Identify which cell holds the provided text, then report its (X, Y) central coordinate. 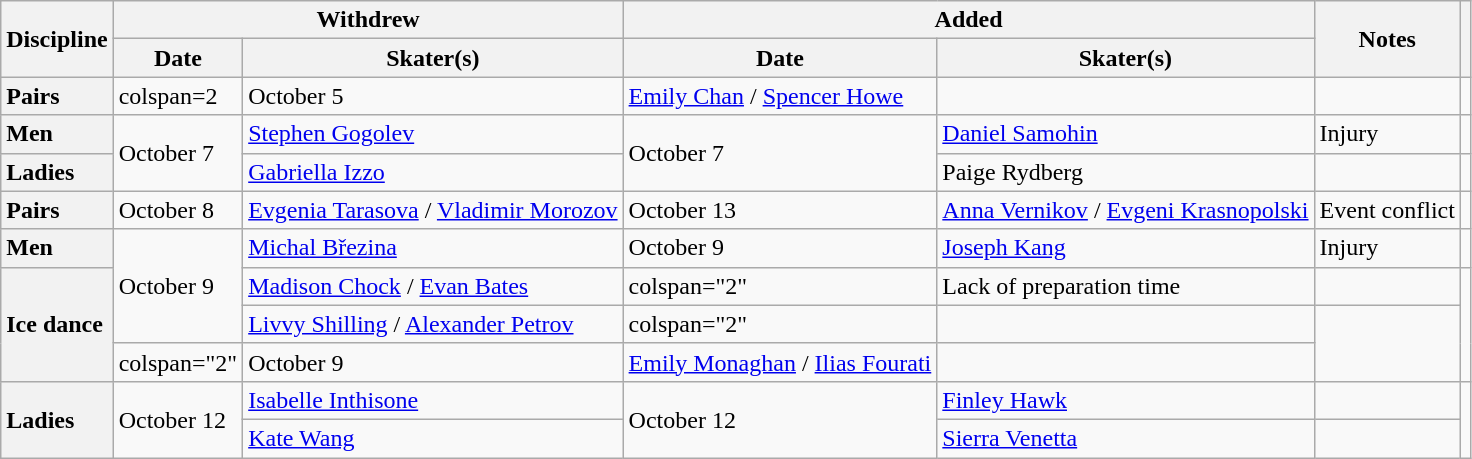
October 8 (178, 210)
Added (968, 20)
Anna Vernikov / Evgeni Krasnopolski (1126, 210)
Daniel Samohin (1126, 134)
Gabriella Izzo (433, 172)
Sierra Venetta (1126, 438)
Madison Chock / Evan Bates (433, 286)
Michal Březina (433, 248)
Notes (1387, 39)
Paige Rydberg (1126, 172)
Withdrew (368, 20)
Ice dance (57, 324)
Livvy Shilling / Alexander Petrov (433, 324)
Isabelle Inthisone (433, 400)
Finley Hawk (1126, 400)
Stephen Gogolev (433, 134)
Evgenia Tarasova / Vladimir Morozov (433, 210)
Joseph Kang (1126, 248)
Discipline (57, 39)
Emily Chan / Spencer Howe (780, 96)
October 13 (780, 210)
Event conflict (1387, 210)
Kate Wang (433, 438)
Lack of preparation time (1126, 286)
October 5 (433, 96)
colspan=2 (178, 96)
Emily Monaghan / Ilias Fourati (780, 362)
